From the cell containing the given text, extract its center point as [x, y] coordinate. 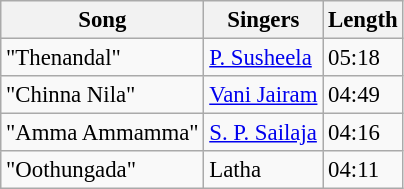
P. Susheela [264, 58]
S. P. Sailaja [264, 133]
"Oothungada" [102, 170]
"Chinna Nila" [102, 95]
Song [102, 20]
"Amma Ammamma" [102, 133]
Length [363, 20]
Singers [264, 20]
Latha [264, 170]
04:49 [363, 95]
Vani Jairam [264, 95]
"Thenandal" [102, 58]
04:16 [363, 133]
04:11 [363, 170]
05:18 [363, 58]
